Locate the cell with the specified text and output its (X, Y) center coordinate. 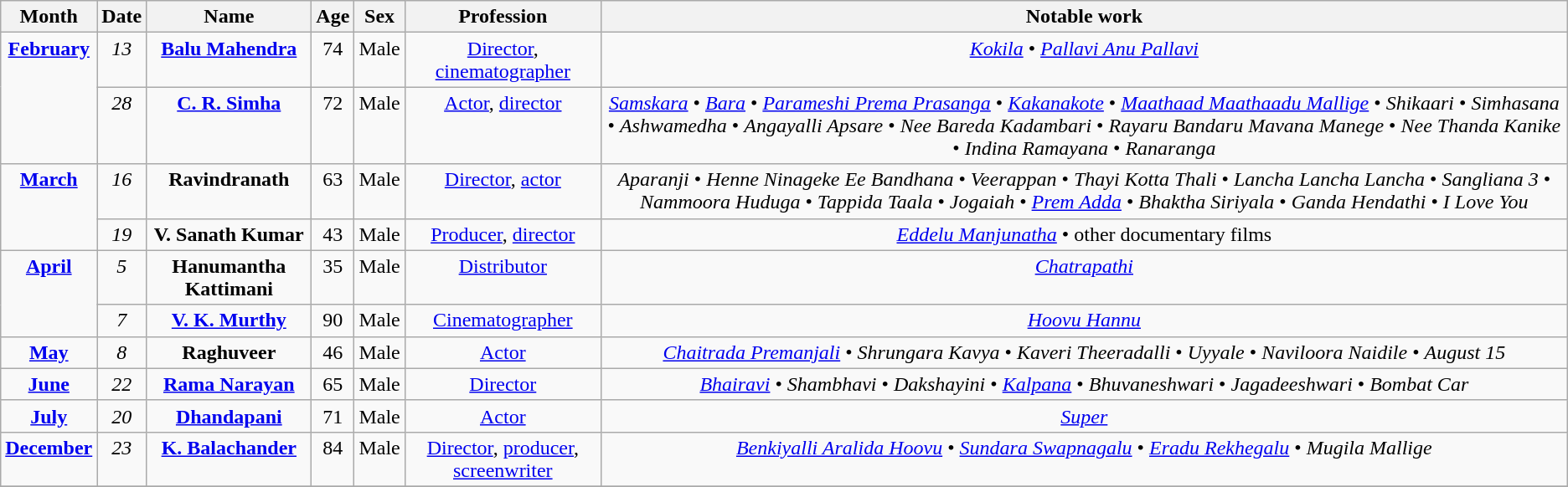
16 (122, 191)
Director, cinematographer (503, 60)
Month (49, 17)
72 (333, 126)
Ravindranath (230, 191)
23 (122, 459)
13 (122, 60)
April (49, 293)
June (49, 384)
43 (333, 234)
90 (333, 320)
V. K. Murthy (230, 320)
Kokila • Pallavi Anu Pallavi (1084, 60)
Dhandapani (230, 416)
Bhairavi • Shambhavi • Dakshayini • Kalpana • Bhuvaneshwari • Jagadeeshwari • Bombat Car (1084, 384)
Director (503, 384)
Director, actor (503, 191)
Hoovu Hannu (1084, 320)
Producer, director (503, 234)
July (49, 416)
February (49, 99)
22 (122, 384)
28 (122, 126)
74 (333, 60)
V. Sanath Kumar (230, 234)
Sex (379, 17)
Cinematographer (503, 320)
Hanumantha Kattimani (230, 278)
5 (122, 278)
Rama Narayan (230, 384)
Age (333, 17)
71 (333, 416)
Eddelu Manjunatha • other documentary films (1084, 234)
Chatrapathi (1084, 278)
Raghuveer (230, 352)
Actor, director (503, 126)
35 (333, 278)
63 (333, 191)
46 (333, 352)
Director, producer, screenwriter (503, 459)
Notable work (1084, 17)
Distributor (503, 278)
Date (122, 17)
December (49, 459)
Profession (503, 17)
20 (122, 416)
7 (122, 320)
Super (1084, 416)
Name (230, 17)
65 (333, 384)
84 (333, 459)
8 (122, 352)
Benkiyalli Aralida Hoovu • Sundara Swapnagalu • Eradu Rekhegalu • Mugila Mallige (1084, 459)
19 (122, 234)
Chaitrada Premanjali • Shrungara Kavya • Kaveri Theeradalli • Uyyale • Naviloora Naidile • August 15 (1084, 352)
Balu Mahendra (230, 60)
March (49, 208)
K. Balachander (230, 459)
C. R. Simha (230, 126)
May (49, 352)
